From the cell containing the given text, extract its center point as [x, y] coordinate. 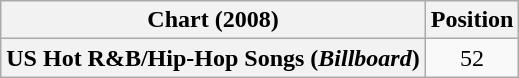
Chart (2008) [213, 20]
US Hot R&B/Hip-Hop Songs (Billboard) [213, 58]
52 [472, 58]
Position [472, 20]
